Return the [X, Y] coordinate for the center point of the cell that contains the specified text.  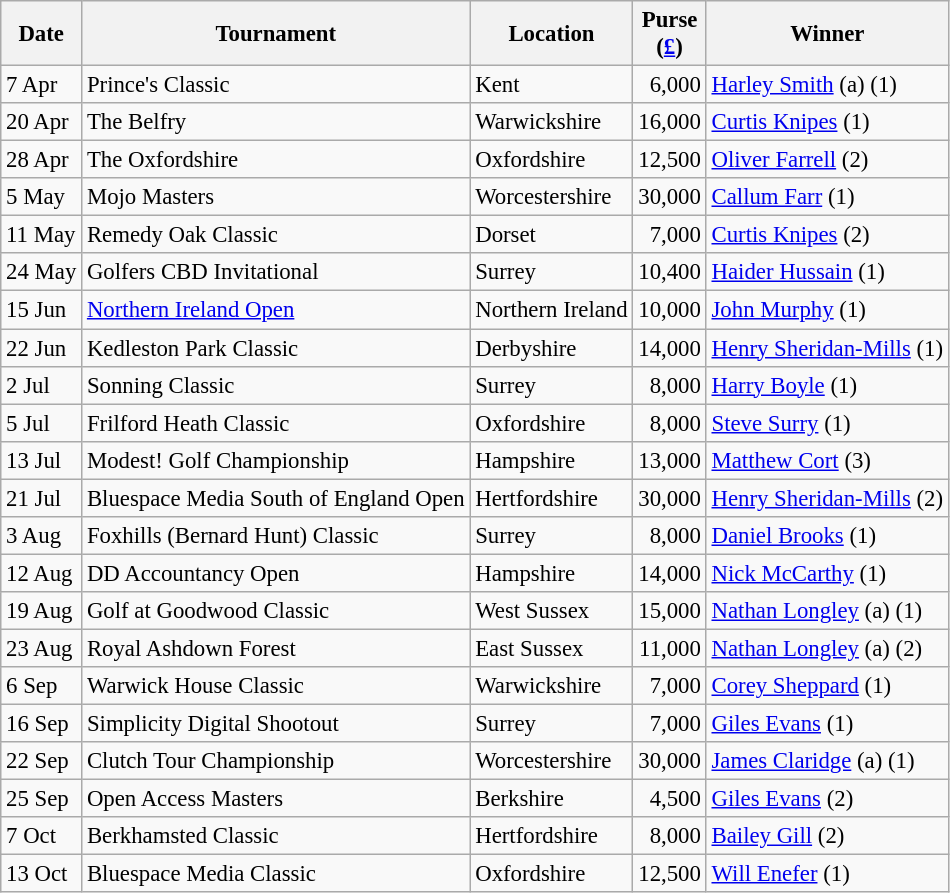
DD Accountancy Open [276, 573]
Haider Hussain (1) [827, 273]
23 Aug [42, 648]
Golf at Goodwood Classic [276, 611]
John Murphy (1) [827, 310]
Berkhamsted Classic [276, 836]
The Belfry [276, 122]
Foxhills (Bernard Hunt) Classic [276, 536]
Henry Sheridan-Mills (2) [827, 498]
Winner [827, 34]
Tournament [276, 34]
7 Oct [42, 836]
Bluespace Media Classic [276, 874]
6,000 [670, 85]
Daniel Brooks (1) [827, 536]
Giles Evans (2) [827, 799]
Purse(£) [670, 34]
West Sussex [552, 611]
4,500 [670, 799]
Open Access Masters [276, 799]
The Oxfordshire [276, 160]
28 Apr [42, 160]
13 Oct [42, 874]
25 Sep [42, 799]
11 May [42, 235]
Corey Sheppard (1) [827, 686]
Will Enefer (1) [827, 874]
5 May [42, 197]
Nathan Longley (a) (1) [827, 611]
11,000 [670, 648]
Dorset [552, 235]
Sonning Classic [276, 385]
Modest! Golf Championship [276, 460]
Northern Ireland [552, 310]
16,000 [670, 122]
22 Jun [42, 348]
16 Sep [42, 724]
East Sussex [552, 648]
Frilford Heath Classic [276, 423]
Location [552, 34]
Date [42, 34]
Callum Farr (1) [827, 197]
Nick McCarthy (1) [827, 573]
Clutch Tour Championship [276, 761]
Harry Boyle (1) [827, 385]
21 Jul [42, 498]
13 Jul [42, 460]
Prince's Classic [276, 85]
Kent [552, 85]
7 Apr [42, 85]
6 Sep [42, 686]
Nathan Longley (a) (2) [827, 648]
Golfers CBD Invitational [276, 273]
Northern Ireland Open [276, 310]
22 Sep [42, 761]
James Claridge (a) (1) [827, 761]
24 May [42, 273]
Curtis Knipes (1) [827, 122]
Kedleston Park Classic [276, 348]
15,000 [670, 611]
Curtis Knipes (2) [827, 235]
Mojo Masters [276, 197]
Royal Ashdown Forest [276, 648]
Berkshire [552, 799]
Henry Sheridan-Mills (1) [827, 348]
Matthew Cort (3) [827, 460]
13,000 [670, 460]
20 Apr [42, 122]
Bluespace Media South of England Open [276, 498]
10,400 [670, 273]
Giles Evans (1) [827, 724]
3 Aug [42, 536]
Bailey Gill (2) [827, 836]
Simplicity Digital Shootout [276, 724]
10,000 [670, 310]
12 Aug [42, 573]
Derbyshire [552, 348]
Harley Smith (a) (1) [827, 85]
19 Aug [42, 611]
5 Jul [42, 423]
2 Jul [42, 385]
Remedy Oak Classic [276, 235]
Steve Surry (1) [827, 423]
15 Jun [42, 310]
Warwick House Classic [276, 686]
Oliver Farrell (2) [827, 160]
